Identify which cell holds the provided text, then report its (X, Y) central coordinate. 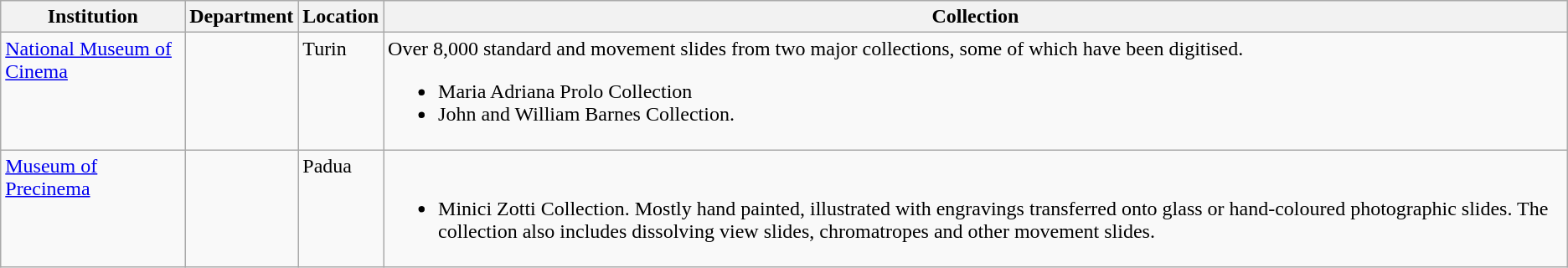
Turin (341, 91)
Collection (976, 17)
Department (241, 17)
National Museum of Cinema (93, 91)
Location (341, 17)
Padua (341, 209)
Museum of Precinema (93, 209)
Institution (93, 17)
